Scan for the cell matching the given text and deliver its [x, y] coordinate at center. 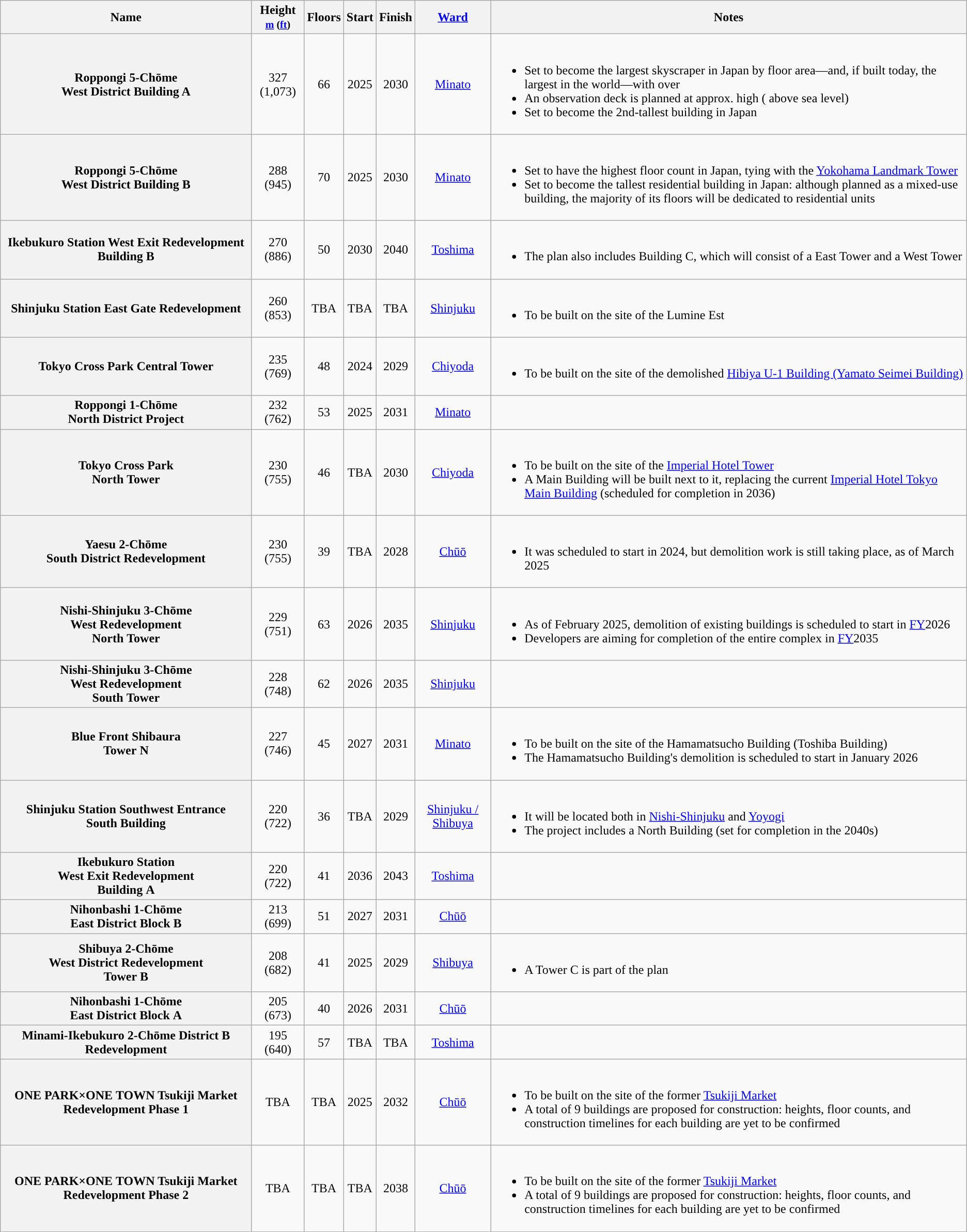
Shinjuku Station East Gate Redevelopment [126, 308]
213 (699) [278, 917]
ONE PARK×ONE TOWN Tsukiji Market Redevelopment Phase 1 [126, 1102]
70 [324, 178]
195 (640) [278, 1042]
39 [324, 551]
A Tower C is part of the plan [729, 962]
Start [360, 18]
2038 [396, 1189]
It will be located both in Nishi-Shinjuku and YoyogiThe project includes a North Building (set for completion in the 2040s) [729, 816]
228 (748) [278, 684]
Notes [729, 18]
63 [324, 624]
To be built on the site of the demolished Hibiya U-1 Building (Yamato Seimei Building) [729, 367]
Name [126, 18]
2032 [396, 1102]
Nihonbashi 1-Chōme East District Block A [126, 1009]
Ward [453, 18]
205 (673) [278, 1009]
270 (886) [278, 250]
Yaesu 2-Chōme South District Redevelopment [126, 551]
Shinjuku / Shibuya [453, 816]
227 (746) [278, 744]
Tokyo Cross Park Central Tower [126, 367]
53 [324, 412]
Nishi-Shinjuku 3-Chōme West RedevelopmentNorth Tower [126, 624]
57 [324, 1042]
50 [324, 250]
2040 [396, 250]
Ikebukuro Station West Exit RedevelopmentBuilding B [126, 250]
288 (945) [278, 178]
235 (769) [278, 367]
Heightm (ft) [278, 18]
232 (762) [278, 412]
Finish [396, 18]
Nishi-Shinjuku 3-ChōmeWest RedevelopmentSouth Tower [126, 684]
66 [324, 84]
Roppongi 1-Chōme North District Project [126, 412]
2024 [360, 367]
Shinjuku Station Southwest Entrance South Building [126, 816]
Minami-Ikebukuro 2-Chōme District B Redevelopment [126, 1042]
2028 [396, 551]
36 [324, 816]
45 [324, 744]
Roppongi 5-Chōme West District Building A [126, 84]
It was scheduled to start in 2024, but demolition work is still taking place, as of March 2025 [729, 551]
To be built on the site of the Lumine Est [729, 308]
Roppongi 5-ChōmeWest District Building B [126, 178]
327 (1,073) [278, 84]
62 [324, 684]
Shibuya 2-Chōme West District Redevelopment Tower B [126, 962]
Blue Front Shibaura Tower N [126, 744]
2036 [360, 876]
51 [324, 917]
229 (751) [278, 624]
Ikebukuro Station West Exit Redevelopment Building A [126, 876]
46 [324, 472]
Nihonbashi 1-Chōme East District Block B [126, 917]
Tokyo Cross Park North Tower [126, 472]
To be built on the site of the Hamamatsucho Building (Toshiba Building)The Hamamatsucho Building's demolition is scheduled to start in January 2026 [729, 744]
The plan also includes Building C, which will consist of a East Tower and a West Tower [729, 250]
Shibuya [453, 962]
40 [324, 1009]
Floors [324, 18]
260 (853) [278, 308]
48 [324, 367]
2043 [396, 876]
ONE PARK×ONE TOWN Tsukiji Market Redevelopment Phase 2 [126, 1189]
208 (682) [278, 962]
